From the cell containing the given text, extract its center point as (x, y) coordinate. 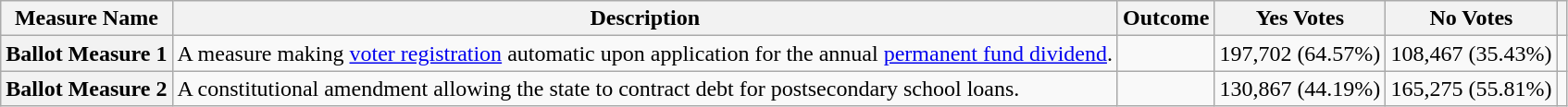
Outcome (1165, 18)
A measure making voter registration automatic upon application for the annual permanent fund dividend. (644, 53)
108,467 (35.43%) (1472, 53)
Ballot Measure 1 (87, 53)
197,702 (64.57%) (1300, 53)
Description (644, 18)
Measure Name (87, 18)
165,275 (55.81%) (1472, 89)
No Votes (1472, 18)
A constitutional amendment allowing the state to contract debt for postsecondary school loans. (644, 89)
130,867 (44.19%) (1300, 89)
Yes Votes (1300, 18)
Ballot Measure 2 (87, 89)
